Locate the cell with the specified text and output its [X, Y] center coordinate. 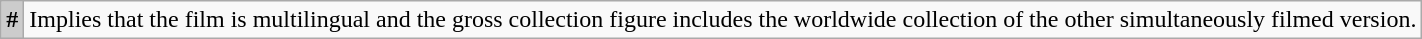
# [12, 20]
Implies that the film is multilingual and the gross collection figure includes the worldwide collection of the other simultaneously filmed version. [723, 20]
